Find where the given text appears and provide that cell's center as (X, Y) coordinate. 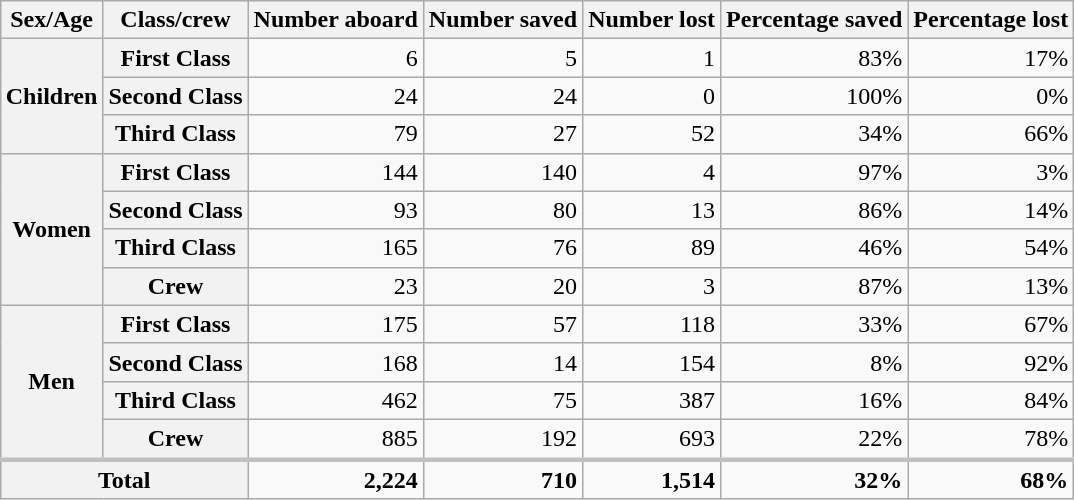
Percentage saved (814, 20)
175 (336, 324)
97% (814, 172)
144 (336, 172)
Men (52, 382)
140 (502, 172)
693 (652, 439)
27 (502, 134)
6 (336, 58)
Number aboard (336, 20)
20 (502, 286)
Women (52, 229)
46% (814, 248)
Percentage lost (991, 20)
1 (652, 58)
14% (991, 210)
Children (52, 96)
13 (652, 210)
22% (814, 439)
76 (502, 248)
2,224 (336, 479)
32% (814, 479)
84% (991, 400)
Class/crew (176, 20)
5 (502, 58)
168 (336, 362)
23 (336, 286)
54% (991, 248)
0% (991, 96)
Number lost (652, 20)
66% (991, 134)
93 (336, 210)
57 (502, 324)
79 (336, 134)
4 (652, 172)
387 (652, 400)
710 (502, 479)
80 (502, 210)
89 (652, 248)
8% (814, 362)
33% (814, 324)
192 (502, 439)
67% (991, 324)
0 (652, 96)
16% (814, 400)
154 (652, 362)
Total (124, 479)
14 (502, 362)
17% (991, 58)
86% (814, 210)
83% (814, 58)
3 (652, 286)
13% (991, 286)
Number saved (502, 20)
52 (652, 134)
Sex/Age (52, 20)
34% (814, 134)
3% (991, 172)
92% (991, 362)
75 (502, 400)
78% (991, 439)
885 (336, 439)
68% (991, 479)
100% (814, 96)
87% (814, 286)
118 (652, 324)
165 (336, 248)
1,514 (652, 479)
462 (336, 400)
